Search for the cell housing the specified text and yield its (x, y) center coordinate. 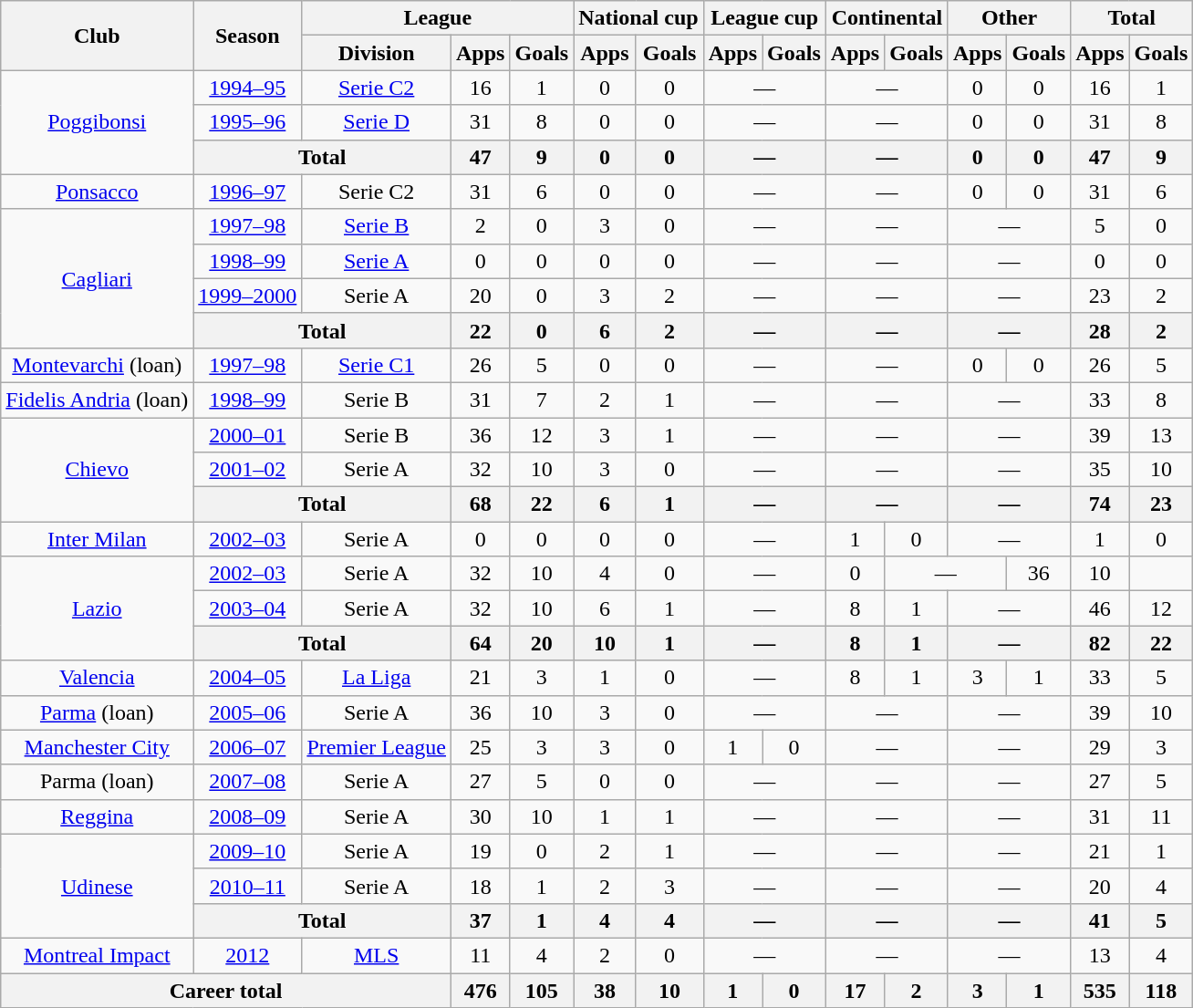
19 (481, 851)
82 (1100, 643)
2001–02 (248, 470)
Continental (887, 18)
Ponsacco (97, 192)
League cup (764, 18)
Lazio (97, 608)
118 (1161, 990)
Division (377, 53)
1996–97 (248, 192)
2007–08 (248, 782)
2005–06 (248, 712)
18 (481, 886)
1999–2000 (248, 296)
Montreal Impact (97, 955)
Serie C1 (377, 365)
37 (481, 920)
74 (1100, 504)
1995–96 (248, 122)
105 (542, 990)
17 (855, 990)
30 (481, 816)
35 (1100, 470)
2008–09 (248, 816)
Other (1009, 18)
2003–04 (248, 608)
476 (481, 990)
2010–11 (248, 886)
25 (481, 747)
28 (1100, 330)
National cup (638, 18)
41 (1100, 920)
Udinese (97, 886)
2009–10 (248, 851)
Manchester City (97, 747)
Cagliari (97, 278)
Poggibonsi (97, 122)
68 (481, 504)
Serie D (377, 122)
64 (481, 643)
Premier League (377, 747)
2012 (248, 955)
MLS (377, 955)
Club (97, 36)
7 (542, 400)
Valencia (97, 678)
46 (1100, 608)
Career total (226, 990)
29 (1100, 747)
Montevarchi (loan) (97, 365)
La Liga (377, 678)
38 (605, 990)
2006–07 (248, 747)
Reggina (97, 816)
Season (248, 36)
Chievo (97, 470)
2000–01 (248, 435)
535 (1100, 990)
Inter Milan (97, 539)
Fidelis Andria (loan) (97, 400)
League (438, 18)
1994–95 (248, 88)
2004–05 (248, 678)
